Return the (X, Y) coordinate for the center point of the cell that contains the specified text.  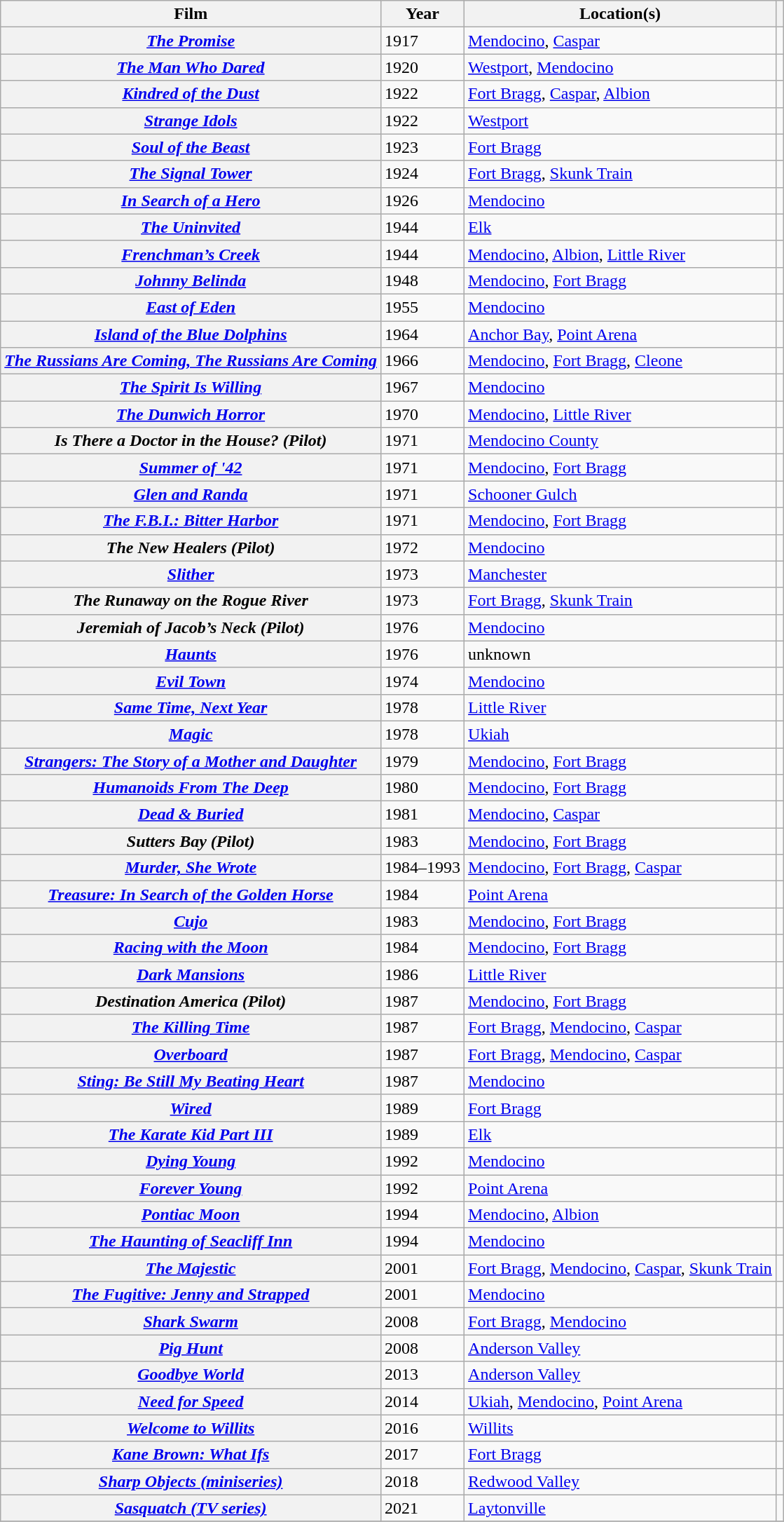
Sharp Objects (miniseries) (191, 1481)
East of Eden (191, 307)
Year (423, 14)
Need for Speed (191, 1401)
Manchester (621, 574)
unknown (621, 654)
Treasure: In Search of the Golden Horse (191, 895)
Goodbye World (191, 1375)
Evil Town (191, 681)
Island of the Blue Dolphins (191, 334)
Destination America (Pilot) (191, 1001)
Forever Young (191, 1188)
Same Time, Next Year (191, 707)
1981 (423, 815)
1924 (423, 174)
1974 (423, 681)
1920 (423, 67)
Mendocino, Albion, Little River (621, 254)
The Uninvited (191, 227)
Westport, Mendocino (621, 67)
The Signal Tower (191, 174)
Frenchman’s Creek (191, 254)
Willits (621, 1428)
Fort Bragg, Mendocino (621, 1321)
Pontiac Moon (191, 1215)
Welcome to Willits (191, 1428)
The New Healers (Pilot) (191, 548)
1972 (423, 548)
Ukiah, Mendocino, Point Arena (621, 1401)
Murder, She Wrote (191, 868)
Mendocino, Albion (621, 1215)
Sasquatch (TV series) (191, 1508)
1948 (423, 280)
Mendocino, Fort Bragg, Cleone (621, 361)
Dying Young (191, 1161)
Laytonville (621, 1508)
1979 (423, 761)
The Man Who Dared (191, 67)
Magic (191, 734)
Kindred of the Dust (191, 94)
Schooner Gulch (621, 494)
1923 (423, 147)
Westport (621, 121)
Haunts (191, 654)
The F.B.I.: Bitter Harbor (191, 521)
1970 (423, 414)
The Haunting of Seacliff Inn (191, 1242)
The Promise (191, 41)
The Fugitive: Jenny and Strapped (191, 1295)
Overboard (191, 1054)
Dark Mansions (191, 974)
Fort Bragg, Caspar, Albion (621, 94)
2013 (423, 1375)
Summer of '42 (191, 468)
1984–1993 (423, 868)
Mendocino, Little River (621, 414)
1955 (423, 307)
Cujo (191, 921)
1964 (423, 334)
The Majestic (191, 1268)
Wired (191, 1108)
1917 (423, 41)
2021 (423, 1508)
The Killing Time (191, 1028)
Strangers: The Story of a Mother and Daughter (191, 761)
Film (191, 14)
1980 (423, 788)
Strange Idols (191, 121)
2017 (423, 1455)
In Search of a Hero (191, 201)
The Spirit Is Willing (191, 388)
Racing with the Moon (191, 948)
Dead & Buried (191, 815)
Pig Hunt (191, 1348)
Shark Swarm (191, 1321)
2018 (423, 1481)
The Karate Kid Part III (191, 1134)
1986 (423, 974)
The Dunwich Horror (191, 414)
Anchor Bay, Point Arena (621, 334)
Redwood Valley (621, 1481)
Jeremiah of Jacob’s Neck (Pilot) (191, 627)
Mendocino, Fort Bragg, Caspar (621, 868)
Is There a Doctor in the House? (Pilot) (191, 441)
Glen and Randa (191, 494)
Fort Bragg, Mendocino, Caspar, Skunk Train (621, 1268)
Sting: Be Still My Beating Heart (191, 1081)
1966 (423, 361)
The Russians Are Coming, The Russians Are Coming (191, 361)
1926 (423, 201)
Slither (191, 574)
Soul of the Beast (191, 147)
Location(s) (621, 14)
1967 (423, 388)
2014 (423, 1401)
Humanoids From The Deep (191, 788)
Kane Brown: What Ifs (191, 1455)
Ukiah (621, 734)
Johnny Belinda (191, 280)
Mendocino County (621, 441)
The Runaway on the Rogue River (191, 601)
Sutters Bay (Pilot) (191, 841)
2016 (423, 1428)
